Return the [x, y] coordinate for the center point of the cell that contains the specified text.  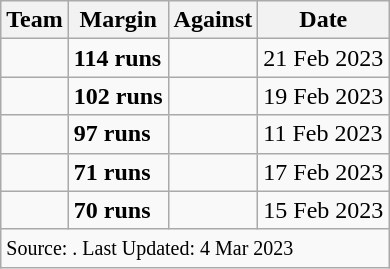
102 runs [118, 96]
Source: . Last Updated: 4 Mar 2023 [195, 248]
71 runs [118, 172]
Against [213, 20]
70 runs [118, 210]
114 runs [118, 58]
97 runs [118, 134]
17 Feb 2023 [324, 172]
11 Feb 2023 [324, 134]
Margin [118, 20]
Date [324, 20]
19 Feb 2023 [324, 96]
21 Feb 2023 [324, 58]
Team [35, 20]
15 Feb 2023 [324, 210]
